Return the (x, y) coordinate for the center point of the cell that contains the specified text.  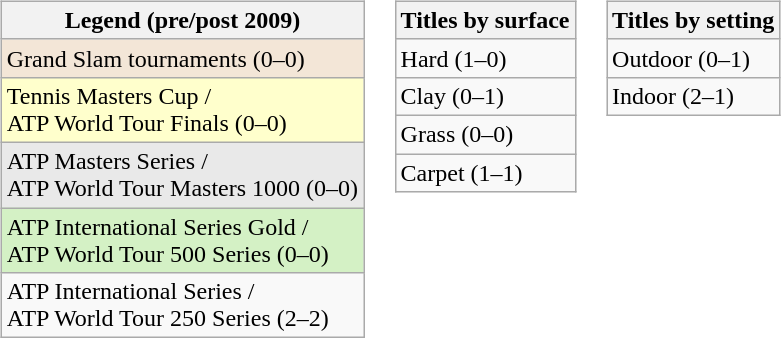
Carpet (1–1) (485, 173)
Titles by surface (485, 20)
Titles by setting (694, 20)
Grand Slam tournaments (0–0) (182, 58)
ATP International Series / ATP World Tour 250 Series (2–2) (182, 306)
Hard (1–0) (485, 58)
Grass (0–0) (485, 134)
Outdoor (0–1) (694, 58)
Tennis Masters Cup / ATP World Tour Finals (0–0) (182, 110)
Legend (pre/post 2009) (182, 20)
Clay (0–1) (485, 96)
Indoor (2–1) (694, 96)
ATP Masters Series / ATP World Tour Masters 1000 (0–0) (182, 174)
ATP International Series Gold / ATP World Tour 500 Series (0–0) (182, 240)
